Scan for the cell matching the given text and deliver its (X, Y) coordinate at center. 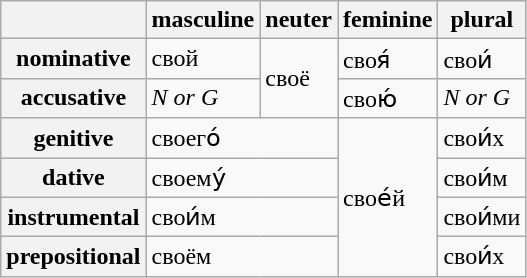
accusative (74, 98)
своя́ (388, 59)
своём (242, 257)
своего́ (242, 138)
своё (299, 78)
neuter (299, 20)
свои́ми (482, 217)
свою́ (388, 98)
feminine (388, 20)
masculine (203, 20)
своему́ (242, 178)
свое́й (388, 197)
instrumental (74, 217)
nominative (74, 59)
prepositional (74, 257)
свои́ (482, 59)
dative (74, 178)
genitive (74, 138)
plural (482, 20)
свой (203, 59)
